From the cell containing the given text, extract its center point as (x, y) coordinate. 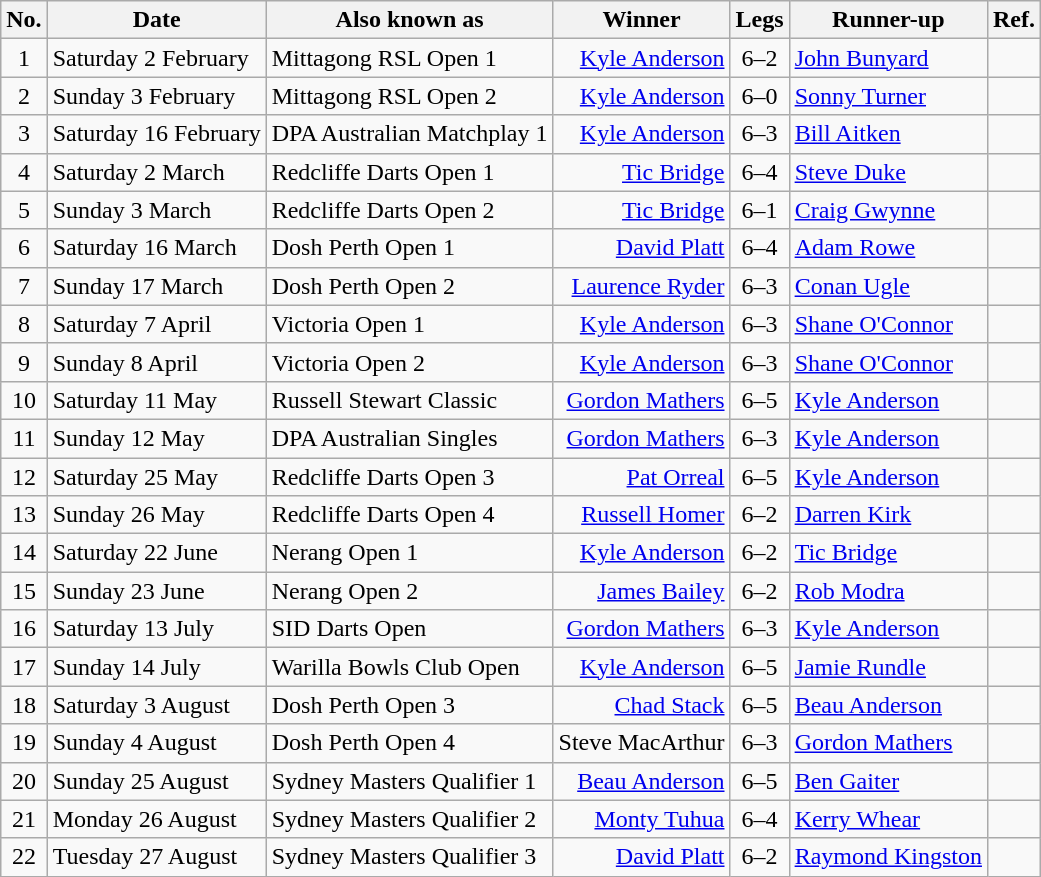
12 (24, 477)
Redcliffe Darts Open 1 (410, 172)
Sunday 3 February (156, 96)
Legs (760, 20)
Sunday 23 June (156, 591)
Russell Homer (642, 515)
Russell Stewart Classic (410, 400)
11 (24, 438)
SID Darts Open (410, 629)
Warilla Bowls Club Open (410, 667)
Ben Gaiter (888, 781)
Also known as (410, 20)
Steve Duke (888, 172)
1 (24, 58)
Winner (642, 20)
Adam Rowe (888, 248)
20 (24, 781)
Date (156, 20)
Tuesday 27 August (156, 857)
Dosh Perth Open 2 (410, 286)
Monty Tuhua (642, 819)
Chad Stack (642, 705)
Sydney Masters Qualifier 2 (410, 819)
Craig Gwynne (888, 210)
Dosh Perth Open 1 (410, 248)
21 (24, 819)
Sydney Masters Qualifier 3 (410, 857)
Monday 26 August (156, 819)
Saturday 7 April (156, 324)
16 (24, 629)
6 (24, 248)
Saturday 2 March (156, 172)
Steve MacArthur (642, 743)
9 (24, 362)
22 (24, 857)
Bill Aitken (888, 134)
Sunday 25 August (156, 781)
7 (24, 286)
Saturday 11 May (156, 400)
Sunday 14 July (156, 667)
2 (24, 96)
Sydney Masters Qualifier 1 (410, 781)
Kerry Whear (888, 819)
13 (24, 515)
Saturday 22 June (156, 553)
Saturday 25 May (156, 477)
6–0 (760, 96)
Sunday 4 August (156, 743)
Sunday 3 March (156, 210)
Redcliffe Darts Open 2 (410, 210)
Nerang Open 1 (410, 553)
Rob Modra (888, 591)
Ref. (1014, 20)
Dosh Perth Open 4 (410, 743)
Laurence Ryder (642, 286)
Sunday 12 May (156, 438)
Mittagong RSL Open 2 (410, 96)
8 (24, 324)
18 (24, 705)
Sunday 26 May (156, 515)
Victoria Open 1 (410, 324)
Sonny Turner (888, 96)
17 (24, 667)
10 (24, 400)
4 (24, 172)
DPA Australian Matchplay 1 (410, 134)
Victoria Open 2 (410, 362)
Sunday 17 March (156, 286)
Sunday 8 April (156, 362)
DPA Australian Singles (410, 438)
Darren Kirk (888, 515)
Saturday 3 August (156, 705)
3 (24, 134)
14 (24, 553)
Mittagong RSL Open 1 (410, 58)
15 (24, 591)
19 (24, 743)
Runner-up (888, 20)
Redcliffe Darts Open 3 (410, 477)
Pat Orreal (642, 477)
5 (24, 210)
6–1 (760, 210)
Saturday 13 July (156, 629)
Conan Ugle (888, 286)
Raymond Kingston (888, 857)
Redcliffe Darts Open 4 (410, 515)
Dosh Perth Open 3 (410, 705)
John Bunyard (888, 58)
Jamie Rundle (888, 667)
James Bailey (642, 591)
Nerang Open 2 (410, 591)
Saturday 16 February (156, 134)
Saturday 16 March (156, 248)
No. (24, 20)
Saturday 2 February (156, 58)
